From the cell containing the given text, extract its center point as [x, y] coordinate. 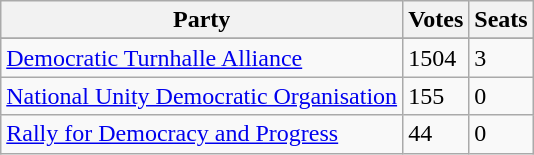
155 [436, 96]
Party [202, 20]
Seats [501, 20]
44 [436, 134]
Votes [436, 20]
Democratic Turnhalle Alliance [202, 58]
3 [501, 58]
National Unity Democratic Organisation [202, 96]
Rally for Democracy and Progress [202, 134]
1504 [436, 58]
